Extract the [x, y] coordinate from the center of the cell holding the provided text.  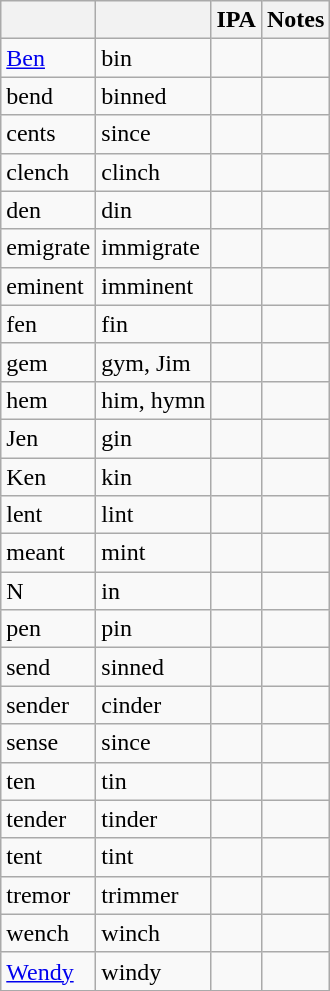
gem [48, 362]
wench [48, 933]
clench [48, 172]
meant [48, 553]
gin [154, 438]
tint [154, 857]
tender [48, 819]
tinder [154, 819]
Wendy [48, 971]
Notes [295, 20]
fen [48, 324]
Ben [48, 58]
trimmer [154, 895]
fin [154, 324]
N [48, 591]
imminent [154, 286]
sinned [154, 667]
kin [154, 477]
mint [154, 553]
den [48, 210]
pen [48, 629]
winch [154, 933]
eminent [48, 286]
sender [48, 705]
hem [48, 400]
send [48, 667]
Jen [48, 438]
cents [48, 134]
din [154, 210]
IPA [236, 20]
tent [48, 857]
immigrate [154, 248]
him, hymn [154, 400]
gym, Jim [154, 362]
cinder [154, 705]
in [154, 591]
tremor [48, 895]
emigrate [48, 248]
binned [154, 96]
lent [48, 515]
pin [154, 629]
tin [154, 781]
clinch [154, 172]
lint [154, 515]
sense [48, 743]
Ken [48, 477]
bin [154, 58]
windy [154, 971]
ten [48, 781]
bend [48, 96]
